Locate the cell with the specified text and output its [X, Y] center coordinate. 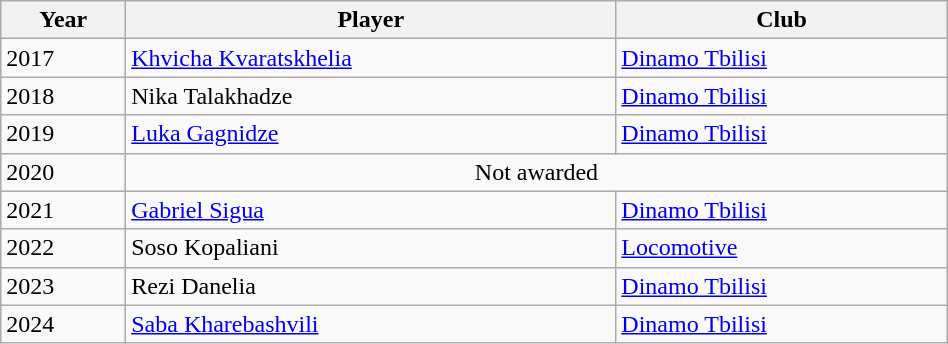
2019 [64, 134]
Locomotive [782, 248]
Saba Kharebashvili [371, 324]
Gabriel Sigua [371, 210]
2024 [64, 324]
2018 [64, 96]
2023 [64, 286]
Luka Gagnidze [371, 134]
Year [64, 20]
2020 [64, 172]
Not awarded [537, 172]
2017 [64, 58]
Club [782, 20]
Khvicha Kvaratskhelia [371, 58]
2021 [64, 210]
2022 [64, 248]
Player [371, 20]
Soso Kopaliani [371, 248]
Nika Talakhadze [371, 96]
Rezi Danelia [371, 286]
